Output the (x, y) coordinate of the center of the cell containing the given text.  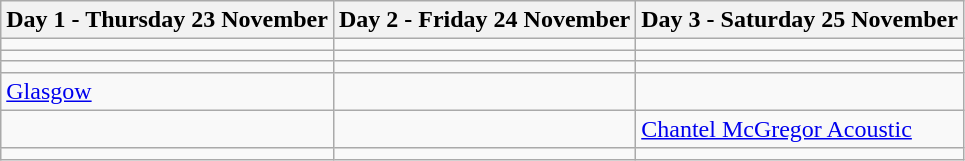
Day 1 - Thursday 23 November (168, 20)
Day 3 - Saturday 25 November (800, 20)
Chantel McGregor Acoustic (800, 129)
Day 2 - Friday 24 November (484, 20)
Glasgow (168, 91)
